Search for the cell housing the specified text and yield its (x, y) center coordinate. 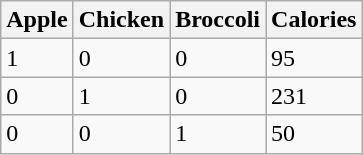
Apple (37, 20)
231 (314, 96)
Broccoli (218, 20)
Calories (314, 20)
Chicken (121, 20)
95 (314, 58)
50 (314, 134)
